Extract the [x, y] coordinate from the center of the cell holding the provided text.  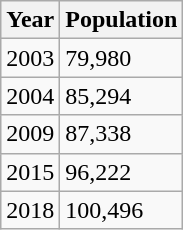
2003 [30, 58]
2009 [30, 134]
100,496 [122, 210]
2018 [30, 210]
Population [122, 20]
87,338 [122, 134]
2015 [30, 172]
85,294 [122, 96]
79,980 [122, 58]
2004 [30, 96]
Year [30, 20]
96,222 [122, 172]
